Search for the cell housing the specified text and yield its [X, Y] center coordinate. 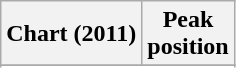
Peakposition [188, 34]
Chart (2011) [72, 34]
